Search for the cell housing the specified text and yield its [X, Y] center coordinate. 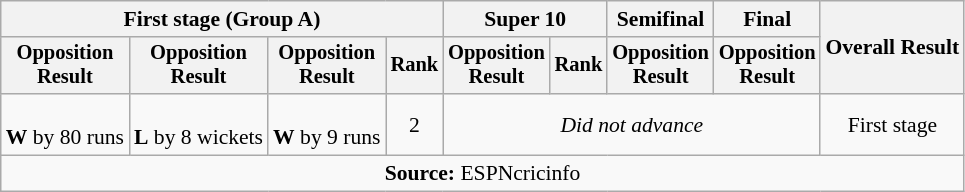
Final [768, 19]
2 [415, 124]
Did not advance [632, 124]
Semifinal [660, 19]
Super 10 [525, 19]
W by 80 runs [65, 124]
W by 9 runs [326, 124]
First stage [892, 124]
L by 8 wickets [198, 124]
Source: ESPNcricinfo [483, 174]
Overall Result [892, 48]
First stage (Group A) [222, 19]
